From the cell containing the given text, extract its center point as (x, y) coordinate. 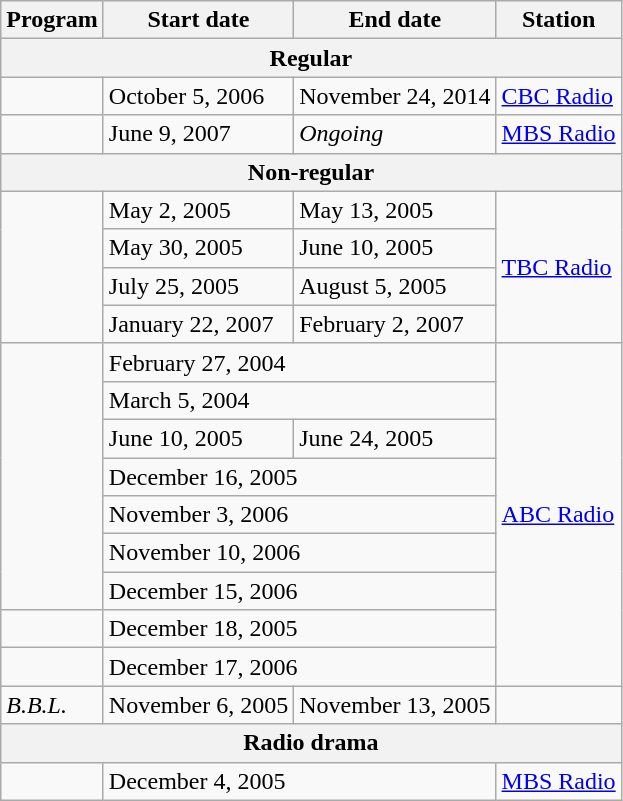
Radio drama (311, 743)
November 13, 2005 (395, 705)
B.B.L. (52, 705)
December 18, 2005 (300, 629)
Non-regular (311, 172)
May 30, 2005 (198, 248)
January 22, 2007 (198, 324)
June 24, 2005 (395, 438)
November 3, 2006 (300, 515)
End date (395, 20)
October 5, 2006 (198, 96)
November 6, 2005 (198, 705)
Ongoing (395, 134)
ABC Radio (558, 514)
TBC Radio (558, 267)
CBC Radio (558, 96)
December 15, 2006 (300, 591)
November 24, 2014 (395, 96)
March 5, 2004 (300, 400)
August 5, 2005 (395, 286)
November 10, 2006 (300, 553)
Program (52, 20)
May 2, 2005 (198, 210)
December 4, 2005 (300, 781)
December 16, 2005 (300, 477)
February 27, 2004 (300, 362)
February 2, 2007 (395, 324)
June 9, 2007 (198, 134)
Station (558, 20)
Regular (311, 58)
December 17, 2006 (300, 667)
Start date (198, 20)
July 25, 2005 (198, 286)
May 13, 2005 (395, 210)
